Search for the cell housing the specified text and yield its (x, y) center coordinate. 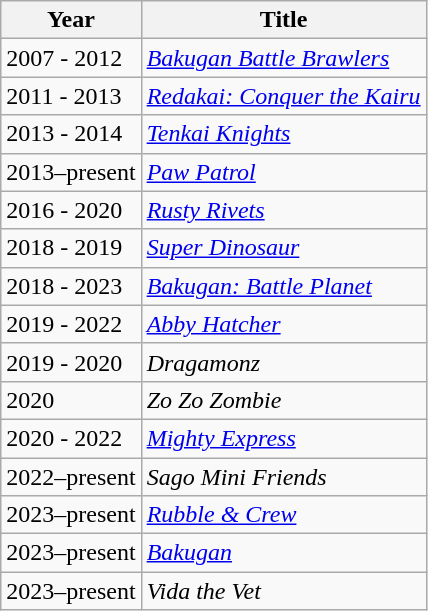
Vida the Vet (284, 591)
Tenkai Knights (284, 134)
Bakugan Battle Brawlers (284, 58)
2022–present (71, 477)
2019 - 2020 (71, 362)
2018 - 2023 (71, 286)
2018 - 2019 (71, 248)
Rubble & Crew (284, 515)
Bakugan (284, 553)
Zo Zo Zombie (284, 400)
Dragamonz (284, 362)
2007 - 2012 (71, 58)
2013–present (71, 172)
Year (71, 20)
Paw Patrol (284, 172)
2016 - 2020 (71, 210)
2011 - 2013 (71, 96)
2013 - 2014 (71, 134)
2019 - 2022 (71, 324)
Title (284, 20)
Bakugan: Battle Planet (284, 286)
2020 - 2022 (71, 438)
Super Dinosaur (284, 248)
Redakai: Conquer the Kairu (284, 96)
Rusty Rivets (284, 210)
2020 (71, 400)
Sago Mini Friends (284, 477)
Mighty Express (284, 438)
Abby Hatcher (284, 324)
